Detect which cell encompasses the target text, then output its [X, Y] center coordinate. 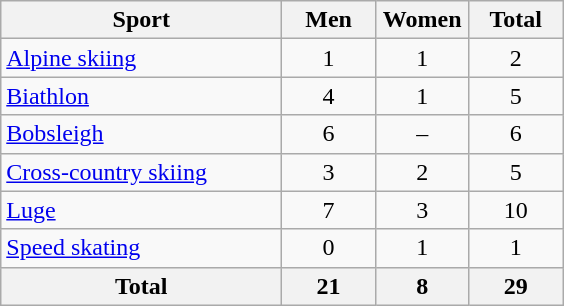
Sport [142, 20]
8 [422, 286]
Biathlon [142, 96]
29 [516, 286]
– [422, 134]
0 [329, 248]
Bobsleigh [142, 134]
Alpine skiing [142, 58]
Women [422, 20]
7 [329, 210]
Men [329, 20]
10 [516, 210]
Luge [142, 210]
4 [329, 96]
21 [329, 286]
Speed skating [142, 248]
Cross-country skiing [142, 172]
